Pinpoint the cell where the given text exists, returning its (x, y) midpoint coordinate. 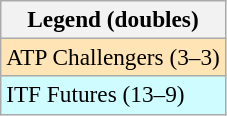
Legend (doubles) (114, 19)
ATP Challengers (3–3) (114, 57)
ITF Futures (13–9) (114, 95)
